From the cell containing the given text, extract its center point as (x, y) coordinate. 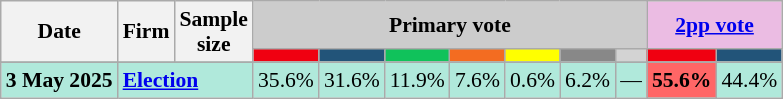
Election (186, 80)
55.6% (682, 80)
3 May 2025 (60, 80)
7.6% (478, 80)
11.9% (418, 80)
Samplesize (213, 32)
2pp vote (714, 25)
35.6% (286, 80)
— (631, 80)
Firm (146, 32)
Date (60, 32)
6.2% (588, 80)
0.6% (532, 80)
Primary vote (450, 25)
44.4% (749, 80)
31.6% (352, 80)
